Pinpoint the cell where the given text exists, returning its [x, y] midpoint coordinate. 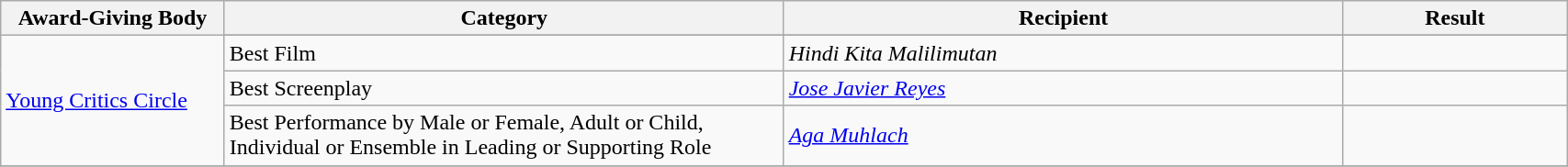
Recipient [1064, 18]
Jose Javier Reyes [1064, 88]
Result [1455, 18]
Category [503, 18]
Award-Giving Body [113, 18]
Aga Muhlach [1064, 136]
Hindi Kita Malilimutan [1064, 53]
Best Performance by Male or Female, Adult or Child, Individual or Ensemble in Leading or Supporting Role [503, 136]
Best Screenplay [503, 88]
Best Film [503, 53]
Young Critics Circle [113, 101]
